Extract the [x, y] coordinate from the center of the cell holding the provided text.  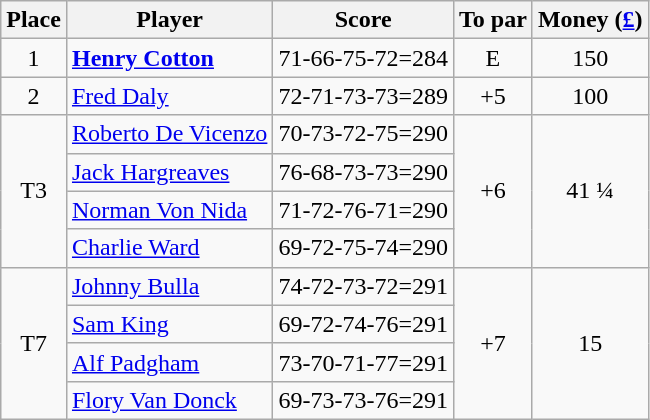
+7 [492, 343]
Alf Padgham [169, 362]
2 [34, 96]
72-71-73-73=289 [364, 96]
74-72-73-72=291 [364, 286]
41 ¼ [590, 191]
Sam King [169, 324]
Henry Cotton [169, 58]
Place [34, 20]
Flory Van Donck [169, 400]
15 [590, 343]
Roberto De Vicenzo [169, 134]
69-72-74-76=291 [364, 324]
Charlie Ward [169, 248]
T7 [34, 343]
71-66-75-72=284 [364, 58]
+6 [492, 191]
E [492, 58]
Johnny Bulla [169, 286]
70-73-72-75=290 [364, 134]
Score [364, 20]
To par [492, 20]
76-68-73-73=290 [364, 172]
69-73-73-76=291 [364, 400]
1 [34, 58]
Money (£) [590, 20]
T3 [34, 191]
73-70-71-77=291 [364, 362]
150 [590, 58]
Norman Von Nida [169, 210]
71-72-76-71=290 [364, 210]
+5 [492, 96]
Jack Hargreaves [169, 172]
100 [590, 96]
Fred Daly [169, 96]
69-72-75-74=290 [364, 248]
Player [169, 20]
